Locate the cell with the specified text and output its (X, Y) center coordinate. 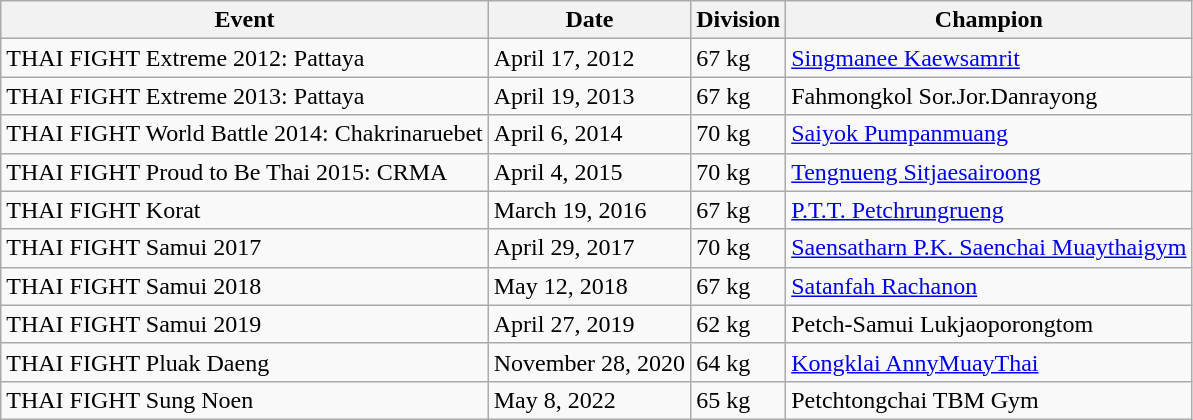
65 kg (738, 400)
March 19, 2016 (589, 210)
April 27, 2019 (589, 324)
Petch-Samui Lukjaoporongtom (989, 324)
April 19, 2013 (589, 96)
Satanfah Rachanon (989, 286)
THAI FIGHT Korat (245, 210)
Tengnueng Sitjaesairoong (989, 172)
Saensatharn P.K. Saenchai Muaythaigym (989, 248)
64 kg (738, 362)
P.T.T. Petchrungrueng (989, 210)
Event (245, 20)
April 4, 2015 (589, 172)
May 8, 2022 (589, 400)
Division (738, 20)
November 28, 2020 (589, 362)
April 17, 2012 (589, 58)
Singmanee Kaewsamrit (989, 58)
THAI FIGHT Extreme 2012: Pattaya (245, 58)
THAI FIGHT Samui 2019 (245, 324)
Saiyok Pumpanmuang (989, 134)
Kongklai AnnyMuayThai (989, 362)
THAI FIGHT Sung Noen (245, 400)
THAI FIGHT Extreme 2013: Pattaya (245, 96)
Petchtongchai TBM Gym (989, 400)
THAI FIGHT Proud to Be Thai 2015: CRMA (245, 172)
Champion (989, 20)
THAI FIGHT Pluak Daeng (245, 362)
Fahmongkol Sor.Jor.Danrayong (989, 96)
THAI FIGHT World Battle 2014: Chakrinaruebet (245, 134)
62 kg (738, 324)
THAI FIGHT Samui 2017 (245, 248)
May 12, 2018 (589, 286)
THAI FIGHT Samui 2018 (245, 286)
Date (589, 20)
April 6, 2014 (589, 134)
April 29, 2017 (589, 248)
